Return [X, Y] of the center of cell containing provided text 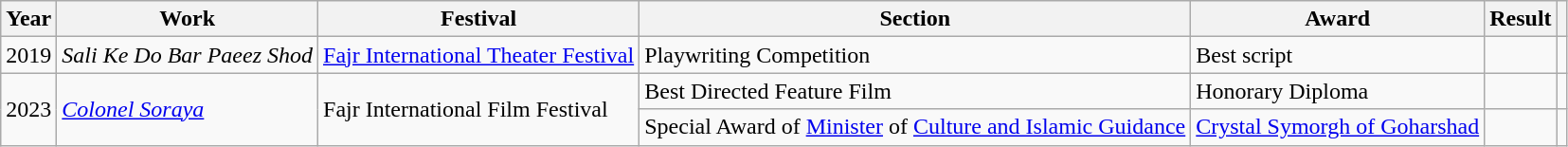
Honorary Diploma [1338, 91]
Section [915, 19]
Special Award of Minister of Culture and Islamic Guidance [915, 127]
Best Directed Feature Film [915, 91]
Best script [1338, 55]
Sali Ke Do Bar Paeez Shod [188, 55]
Year [28, 19]
Award [1338, 19]
Result [1521, 19]
Crystal Symorgh of Goharshad [1338, 127]
Playwriting Competition [915, 55]
2019 [28, 55]
Fajr International Film Festival [479, 109]
2023 [28, 109]
Work [188, 19]
Fajr International Theater Festival [479, 55]
Festival [479, 19]
Colonel Soraya [188, 109]
